Locate the cell with the specified text and output its (X, Y) center coordinate. 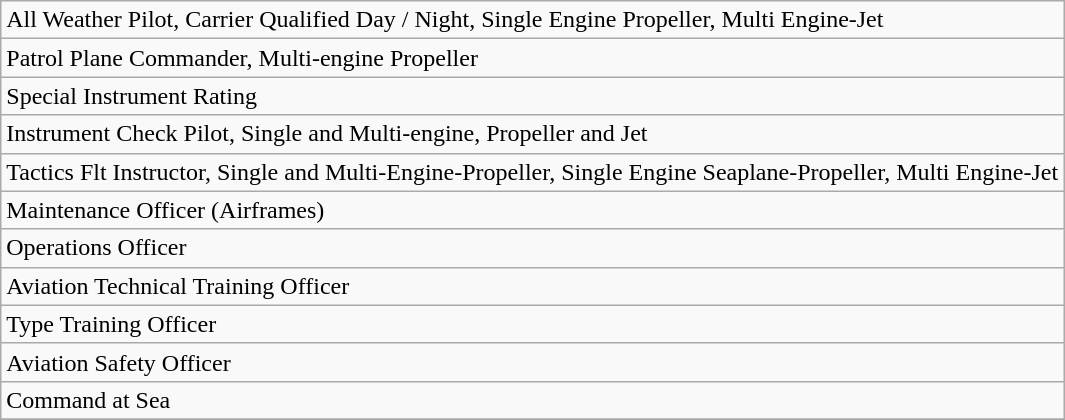
All Weather Pilot, Carrier Qualified Day / Night, Single Engine Propeller, Multi Engine-Jet (532, 20)
Maintenance Officer (Airframes) (532, 210)
Instrument Check Pilot, Single and Multi-engine, Propeller and Jet (532, 134)
Tactics Flt Instructor, Single and Multi-Engine-Propeller, Single Engine Seaplane-Propeller, Multi Engine-Jet (532, 172)
Command at Sea (532, 400)
Aviation Safety Officer (532, 362)
Special Instrument Rating (532, 96)
Patrol Plane Commander, Multi-engine Propeller (532, 58)
Type Training Officer (532, 324)
Aviation Technical Training Officer (532, 286)
Operations Officer (532, 248)
